Pinpoint the cell where the given text exists, returning its (X, Y) midpoint coordinate. 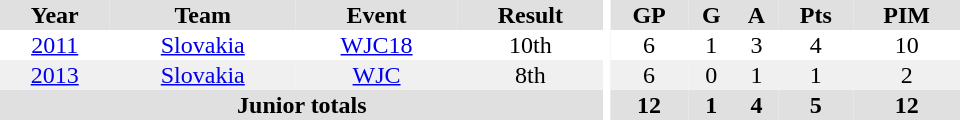
0 (712, 75)
3 (757, 45)
Junior totals (302, 105)
5 (816, 105)
Year (54, 15)
8th (530, 75)
10th (530, 45)
GP (649, 15)
PIM (906, 15)
A (757, 15)
WJC (376, 75)
2011 (54, 45)
Result (530, 15)
Pts (816, 15)
Team (202, 15)
G (712, 15)
2 (906, 75)
Event (376, 15)
10 (906, 45)
2013 (54, 75)
WJC18 (376, 45)
